Identify which cell holds the provided text, then report its [x, y] central coordinate. 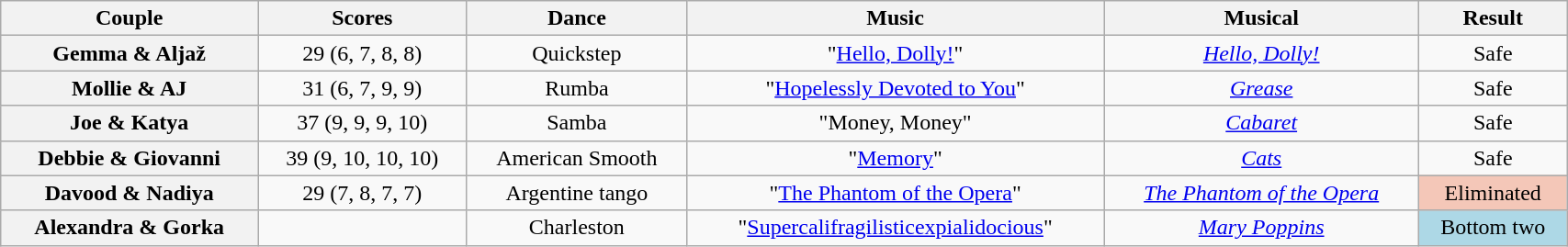
39 (9, 10, 10, 10) [363, 158]
29 (6, 7, 8, 8) [363, 53]
"Memory" [896, 158]
Couple [130, 18]
"Supercalifragilisticexpialidocious" [896, 228]
Rumba [577, 88]
Dance [577, 18]
Gemma & Aljaž [130, 53]
Scores [363, 18]
Mary Poppins [1262, 228]
31 (6, 7, 9, 9) [363, 88]
Quickstep [577, 53]
Cabaret [1262, 123]
Alexandra & Gorka [130, 228]
Debbie & Giovanni [130, 158]
American Smooth [577, 158]
"Hopelessly Devoted to You" [896, 88]
Charleston [577, 228]
"Money, Money" [896, 123]
The Phantom of the Opera [1262, 193]
Samba [577, 123]
Hello, Dolly! [1262, 53]
"The Phantom of the Opera" [896, 193]
Music [896, 18]
Joe & Katya [130, 123]
Result [1494, 18]
Davood & Nadiya [130, 193]
Grease [1262, 88]
Musical [1262, 18]
Eliminated [1494, 193]
37 (9, 9, 9, 10) [363, 123]
Bottom two [1494, 228]
Argentine tango [577, 193]
"Hello, Dolly!" [896, 53]
Mollie & AJ [130, 88]
Cats [1262, 158]
29 (7, 8, 7, 7) [363, 193]
